Provide the (x, y) coordinate of the cell's center where the given text is located.  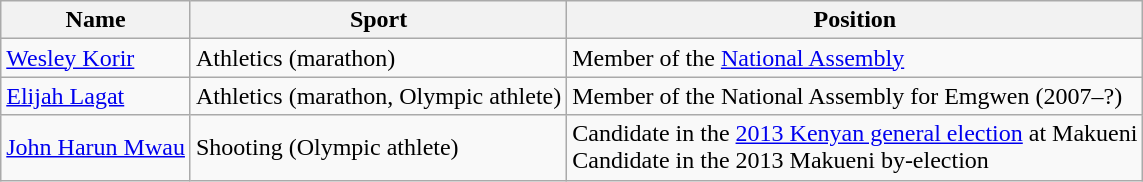
Athletics (marathon, Olympic athlete) (378, 96)
Athletics (marathon) (378, 58)
Elijah Lagat (96, 96)
Name (96, 20)
Member of the National Assembly (855, 58)
Sport (378, 20)
Wesley Korir (96, 58)
Shooting (Olympic athlete) (378, 148)
Position (855, 20)
John Harun Mwau (96, 148)
Candidate in the 2013 Kenyan general election at MakueniCandidate in the 2013 Makueni by-election (855, 148)
Member of the National Assembly for Emgwen (2007–?) (855, 96)
